Capture the cell that displays the provided text and extract its (x, y) central coordinate. 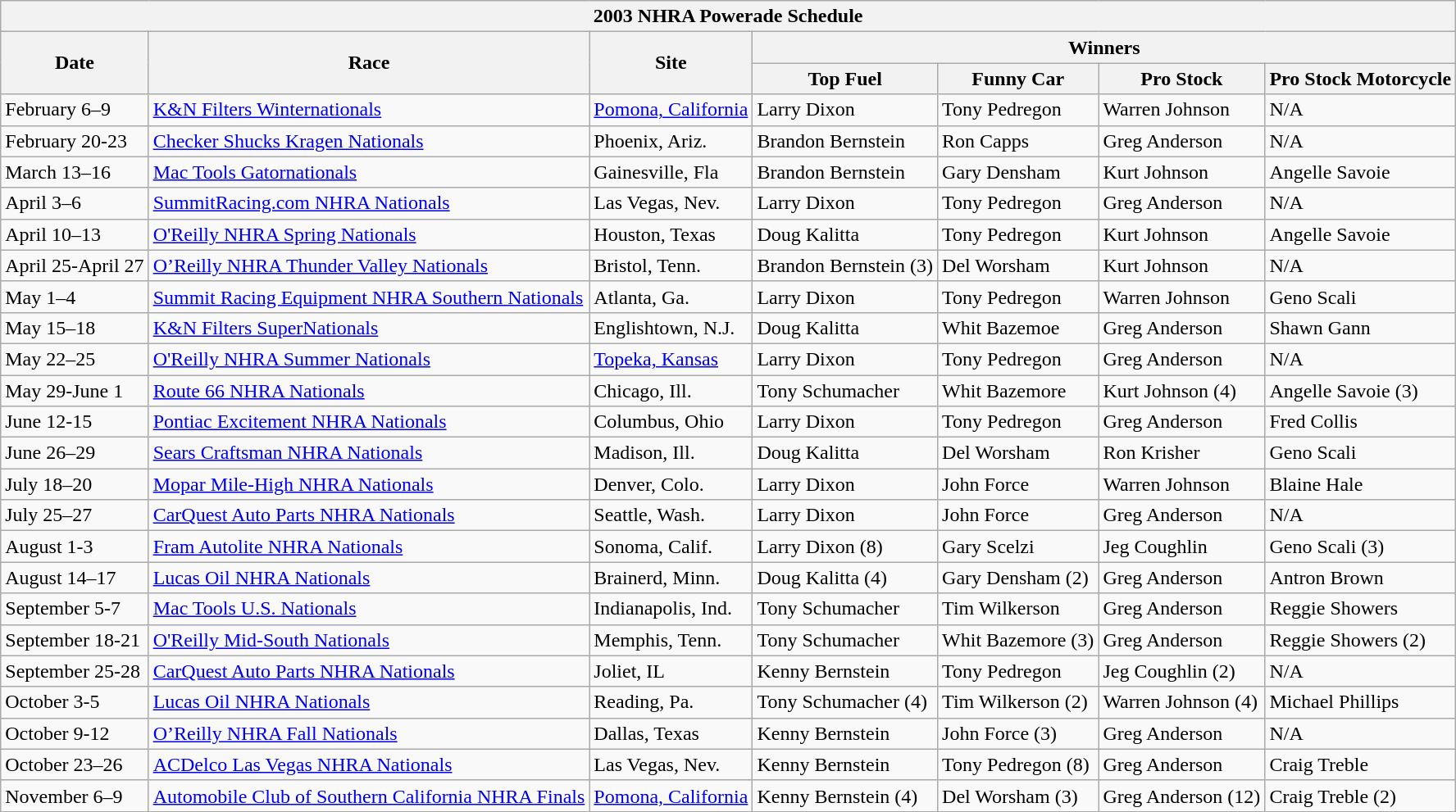
Blaine Hale (1361, 484)
Gainesville, Fla (671, 172)
May 29-June 1 (75, 391)
March 13–16 (75, 172)
Whit Bazemore (1018, 391)
July 25–27 (75, 515)
K&N Filters SuperNationals (369, 328)
Top Fuel (845, 79)
O'Reilly NHRA Spring Nationals (369, 234)
Site (671, 63)
John Force (3) (1018, 733)
Funny Car (1018, 79)
Atlanta, Ga. (671, 297)
October 3-5 (75, 702)
Geno Scali (3) (1361, 547)
Memphis, Tenn. (671, 640)
October 9-12 (75, 733)
Joliet, IL (671, 671)
Tony Schumacher (4) (845, 702)
Whit Bazemore (3) (1018, 640)
Del Worsham (3) (1018, 796)
Fred Collis (1361, 422)
Sonoma, Calif. (671, 547)
Reading, Pa. (671, 702)
May 1–4 (75, 297)
Fram Autolite NHRA Nationals (369, 547)
Madison, Ill. (671, 453)
June 26–29 (75, 453)
February 20-23 (75, 141)
Brainerd, Minn. (671, 578)
Checker Shucks Kragen Nationals (369, 141)
Whit Bazemoe (1018, 328)
Dallas, Texas (671, 733)
Seattle, Wash. (671, 515)
Chicago, Ill. (671, 391)
Bristol, Tenn. (671, 265)
Summit Racing Equipment NHRA Southern Nationals (369, 297)
Shawn Gann (1361, 328)
Tony Pedregon (8) (1018, 764)
Pro Stock Motorcycle (1361, 79)
Gary Scelzi (1018, 547)
Automobile Club of Southern California NHRA Finals (369, 796)
Pro Stock (1182, 79)
Houston, Texas (671, 234)
Craig Treble (1361, 764)
O'Reilly NHRA Summer Nationals (369, 359)
Brandon Bernstein (3) (845, 265)
2003 NHRA Powerade Schedule (728, 16)
Larry Dixon (8) (845, 547)
Ron Capps (1018, 141)
O’Reilly NHRA Thunder Valley Nationals (369, 265)
Doug Kalitta (4) (845, 578)
Sears Craftsman NHRA Nationals (369, 453)
May 22–25 (75, 359)
August 14–17 (75, 578)
Indianapolis, Ind. (671, 609)
Reggie Showers (1361, 609)
Angelle Savoie (3) (1361, 391)
K&N Filters Winternationals (369, 110)
July 18–20 (75, 484)
O'Reilly Mid-South Nationals (369, 640)
Jeg Coughlin (1182, 547)
May 15–18 (75, 328)
O’Reilly NHRA Fall Nationals (369, 733)
Race (369, 63)
Route 66 NHRA Nationals (369, 391)
Kenny Bernstein (4) (845, 796)
February 6–9 (75, 110)
Columbus, Ohio (671, 422)
October 23–26 (75, 764)
Phoenix, Ariz. (671, 141)
November 6–9 (75, 796)
Gary Densham (1018, 172)
Englishtown, N.J. (671, 328)
Denver, Colo. (671, 484)
Warren Johnson (4) (1182, 702)
April 10–13 (75, 234)
Ron Krisher (1182, 453)
Michael Phillips (1361, 702)
Antron Brown (1361, 578)
Tim Wilkerson (1018, 609)
Jeg Coughlin (2) (1182, 671)
Kurt Johnson (4) (1182, 391)
September 5-7 (75, 609)
April 25-April 27 (75, 265)
September 25-28 (75, 671)
Pontiac Excitement NHRA Nationals (369, 422)
SummitRacing.com NHRA Nationals (369, 203)
Mac Tools Gatornationals (369, 172)
Date (75, 63)
Gary Densham (2) (1018, 578)
August 1-3 (75, 547)
Winners (1104, 48)
ACDelco Las Vegas NHRA Nationals (369, 764)
Greg Anderson (12) (1182, 796)
Tim Wilkerson (2) (1018, 702)
Mac Tools U.S. Nationals (369, 609)
Mopar Mile-High NHRA Nationals (369, 484)
Topeka, Kansas (671, 359)
September 18-21 (75, 640)
April 3–6 (75, 203)
June 12-15 (75, 422)
Reggie Showers (2) (1361, 640)
Craig Treble (2) (1361, 796)
